Return (X, Y) of the center of cell containing provided text 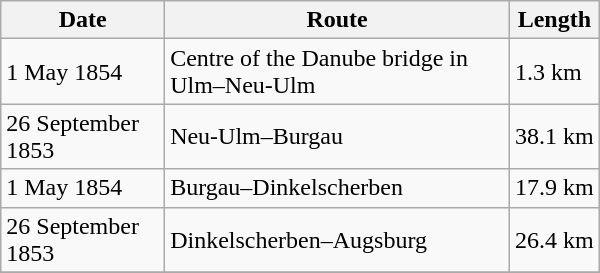
17.9 km (554, 188)
Neu-Ulm–Burgau (338, 136)
26.4 km (554, 240)
Centre of the Danube bridge in Ulm–Neu-Ulm (338, 72)
38.1 km (554, 136)
Route (338, 20)
1.3 km (554, 72)
Burgau–Dinkelscherben (338, 188)
Date (83, 20)
Dinkelscherben–Augsburg (338, 240)
Length (554, 20)
